Extract the (x, y) coordinate from the center of the cell holding the provided text.  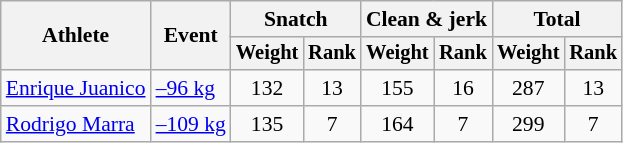
Rodrigo Marra (76, 124)
132 (267, 88)
Athlete (76, 36)
Event (191, 36)
135 (267, 124)
–96 kg (191, 88)
287 (528, 88)
Snatch (296, 19)
164 (398, 124)
16 (463, 88)
Enrique Juanico (76, 88)
Total (557, 19)
299 (528, 124)
Clean & jerk (426, 19)
–109 kg (191, 124)
155 (398, 88)
